From the cell containing the given text, extract its center point as [X, Y] coordinate. 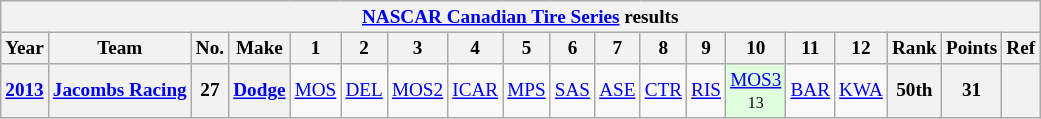
SAS [572, 91]
BAR [810, 91]
4 [476, 48]
Dodge [260, 91]
10 [756, 48]
ASE [618, 91]
RIS [706, 91]
50th [914, 91]
NASCAR Canadian Tire Series results [520, 17]
27 [210, 91]
KWA [862, 91]
CTR [663, 91]
2 [364, 48]
Points [971, 48]
MOS2 [417, 91]
11 [810, 48]
MOS [316, 91]
Jacombs Racing [120, 91]
Year [25, 48]
MOS313 [756, 91]
7 [618, 48]
9 [706, 48]
Ref [1021, 48]
31 [971, 91]
5 [527, 48]
Team [120, 48]
Make [260, 48]
ICAR [476, 91]
MPS [527, 91]
No. [210, 48]
8 [663, 48]
2013 [25, 91]
1 [316, 48]
Rank [914, 48]
6 [572, 48]
3 [417, 48]
DEL [364, 91]
12 [862, 48]
